Locate the cell with the specified text and output its (x, y) center coordinate. 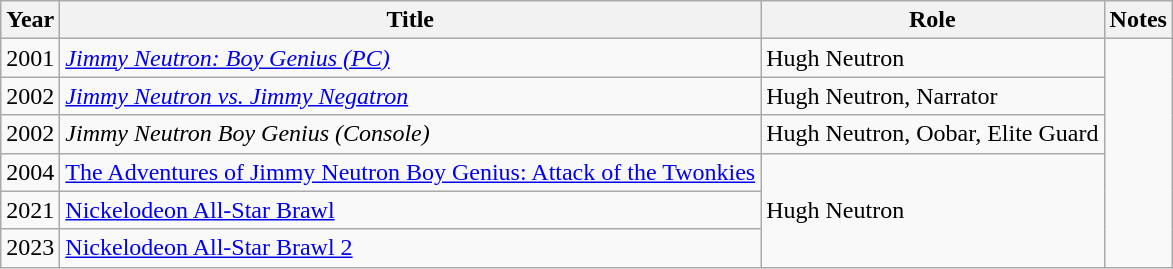
Hugh Neutron, Narrator (932, 96)
Nickelodeon All-Star Brawl (410, 210)
Title (410, 20)
Nickelodeon All-Star Brawl 2 (410, 248)
Jimmy Neutron Boy Genius (Console) (410, 134)
Hugh Neutron, Oobar, Elite Guard (932, 134)
Jimmy Neutron vs. Jimmy Negatron (410, 96)
The Adventures of Jimmy Neutron Boy Genius: Attack of the Twonkies (410, 172)
Notes (1138, 20)
2023 (30, 248)
2004 (30, 172)
Role (932, 20)
2001 (30, 58)
Jimmy Neutron: Boy Genius (PC) (410, 58)
2021 (30, 210)
Year (30, 20)
